Output the [X, Y] coordinate of the center of the cell containing the given text.  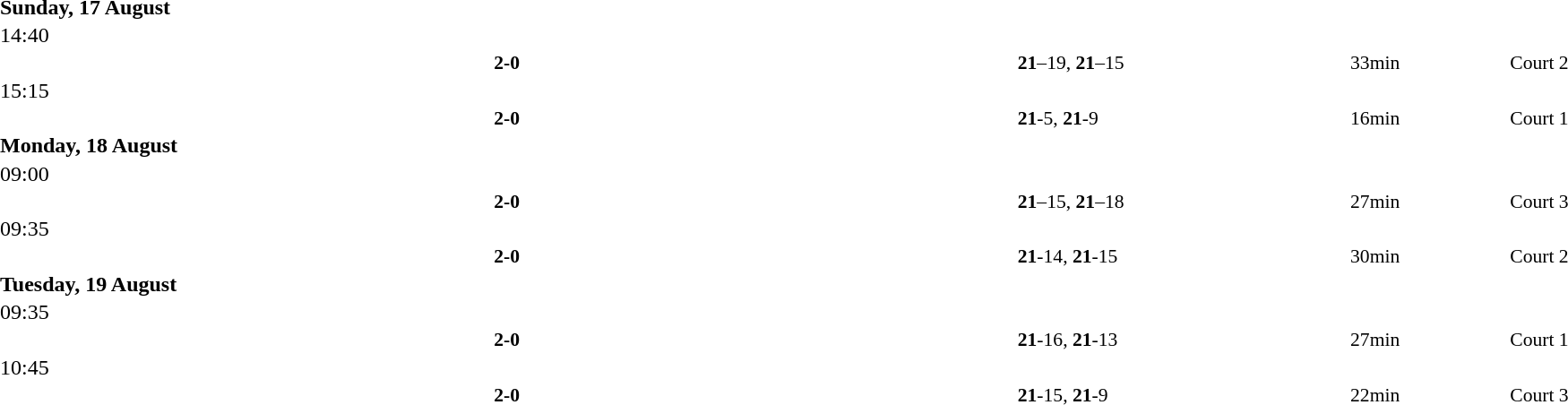
21-5, 21-9 [1182, 118]
33min [1428, 63]
21-16, 21-13 [1182, 340]
30min [1428, 256]
16min [1428, 118]
21–15, 21–18 [1182, 201]
21-14, 21-15 [1182, 256]
21–19, 21–15 [1182, 63]
